Scan for the cell matching the given text and deliver its (x, y) coordinate at center. 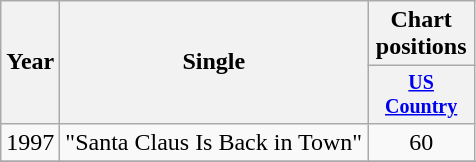
Chart positions (422, 34)
US Country (422, 94)
"Santa Claus Is Back in Town" (214, 142)
Year (30, 62)
Single (214, 62)
1997 (30, 142)
60 (422, 142)
